Extract the (X, Y) coordinate from the center of the cell holding the provided text.  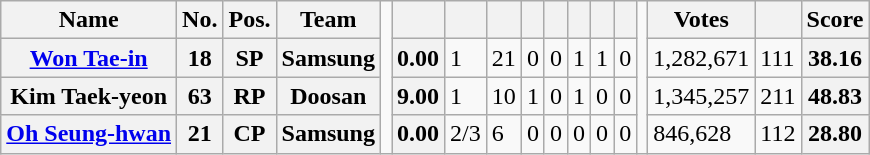
6 (504, 134)
Team (328, 20)
63 (200, 96)
Doosan (328, 96)
CP (250, 134)
Oh Seung-hwan (89, 134)
1,282,671 (702, 58)
2/3 (466, 134)
Won Tae-in (89, 58)
Kim Taek-yeon (89, 96)
9.00 (418, 96)
38.16 (835, 58)
10 (504, 96)
112 (778, 134)
No. (200, 20)
48.83 (835, 96)
1,345,257 (702, 96)
Pos. (250, 20)
111 (778, 58)
Name (89, 20)
SP (250, 58)
RP (250, 96)
Score (835, 20)
846,628 (702, 134)
211 (778, 96)
Votes (702, 20)
28.80 (835, 134)
18 (200, 58)
